Extract the [x, y] coordinate from the center of the cell holding the provided text.  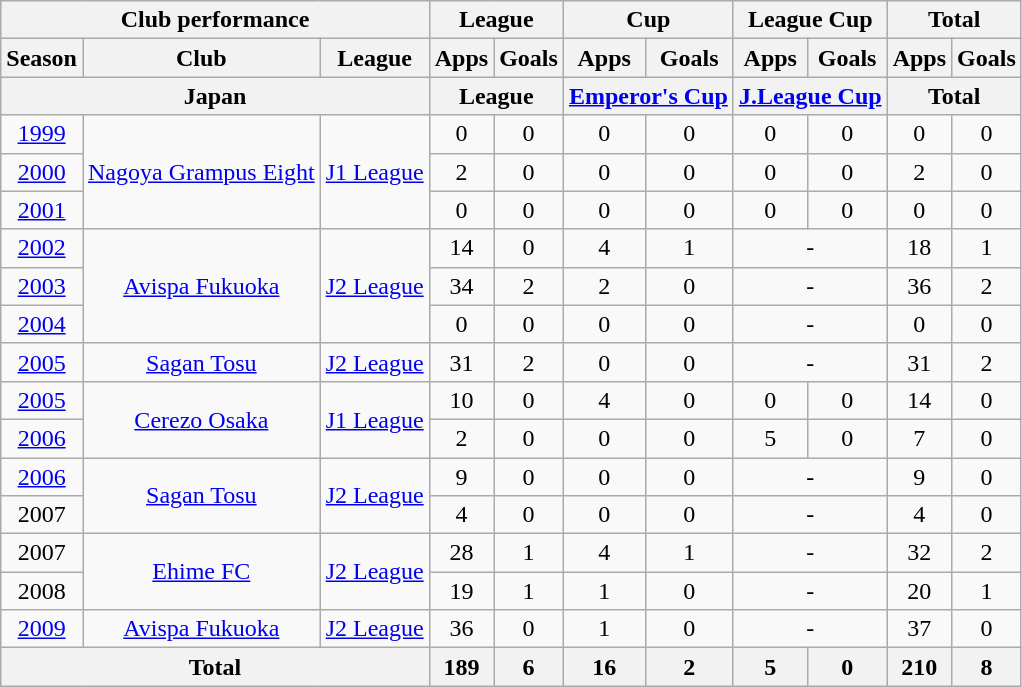
37 [919, 629]
20 [919, 591]
16 [604, 667]
Ehime FC [201, 572]
2008 [42, 591]
32 [919, 553]
18 [919, 248]
210 [919, 667]
Cerezo Osaka [201, 419]
19 [461, 591]
2002 [42, 248]
8 [987, 667]
10 [461, 400]
189 [461, 667]
Nagoya Grampus Eight [201, 172]
Season [42, 58]
J.League Cup [810, 96]
2000 [42, 172]
Japan [215, 96]
League Cup [810, 20]
6 [529, 667]
2003 [42, 286]
2001 [42, 210]
2004 [42, 324]
34 [461, 286]
Emperor's Cup [648, 96]
28 [461, 553]
Club performance [215, 20]
Cup [648, 20]
7 [919, 438]
1999 [42, 134]
Club [201, 58]
2009 [42, 629]
